Capture the cell that displays the provided text and extract its [X, Y] central coordinate. 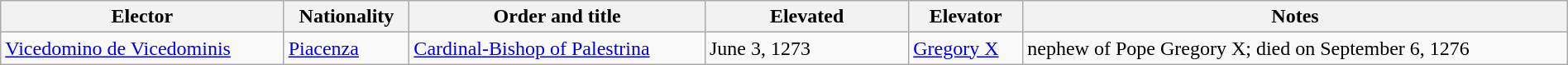
Order and title [557, 17]
nephew of Pope Gregory X; died on September 6, 1276 [1295, 48]
Gregory X [966, 48]
Cardinal-Bishop of Palestrina [557, 48]
Elevator [966, 17]
Piacenza [347, 48]
June 3, 1273 [806, 48]
Elector [142, 17]
Elevated [806, 17]
Notes [1295, 17]
Nationality [347, 17]
Vicedomino de Vicedominis [142, 48]
